Capture the cell that displays the provided text and extract its [x, y] central coordinate. 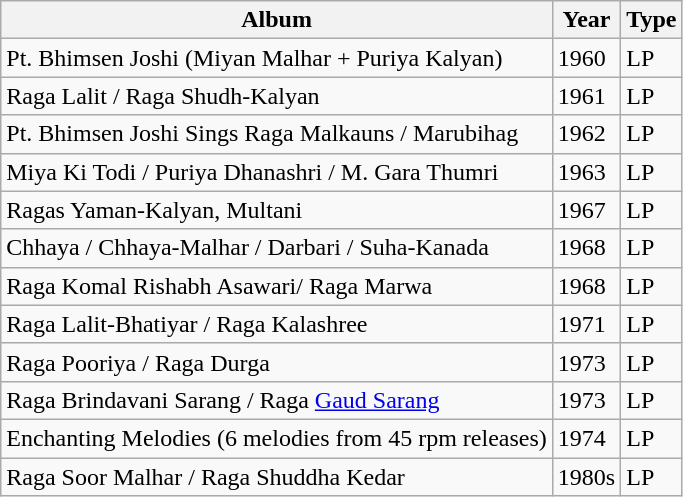
Year [586, 20]
Enchanting Melodies (6 melodies from 45 rpm releases) [277, 438]
Ragas Yaman-Kalyan, Multani [277, 210]
Raga Brindavani Sarang / Raga Gaud Sarang [277, 400]
1962 [586, 134]
Miya Ki Todi / Puriya Dhanashri / M. Gara Thumri [277, 172]
1974 [586, 438]
Pt. Bhimsen Joshi Sings Raga Malkauns / Marubihag [277, 134]
1971 [586, 324]
Type [652, 20]
Raga Komal Rishabh Asawari/ Raga Marwa [277, 286]
Raga Lalit / Raga Shudh-Kalyan [277, 96]
1980s [586, 477]
Pt. Bhimsen Joshi (Miyan Malhar + Puriya Kalyan) [277, 58]
1961 [586, 96]
Album [277, 20]
Raga Lalit-Bhatiyar / Raga Kalashree [277, 324]
Raga Pooriya / Raga Durga [277, 362]
Raga Soor Malhar / Raga Shuddha Kedar [277, 477]
Chhaya / Chhaya-Malhar / Darbari / Suha-Kanada [277, 248]
1960 [586, 58]
1963 [586, 172]
1967 [586, 210]
